Locate the cell with the specified text and output its [x, y] center coordinate. 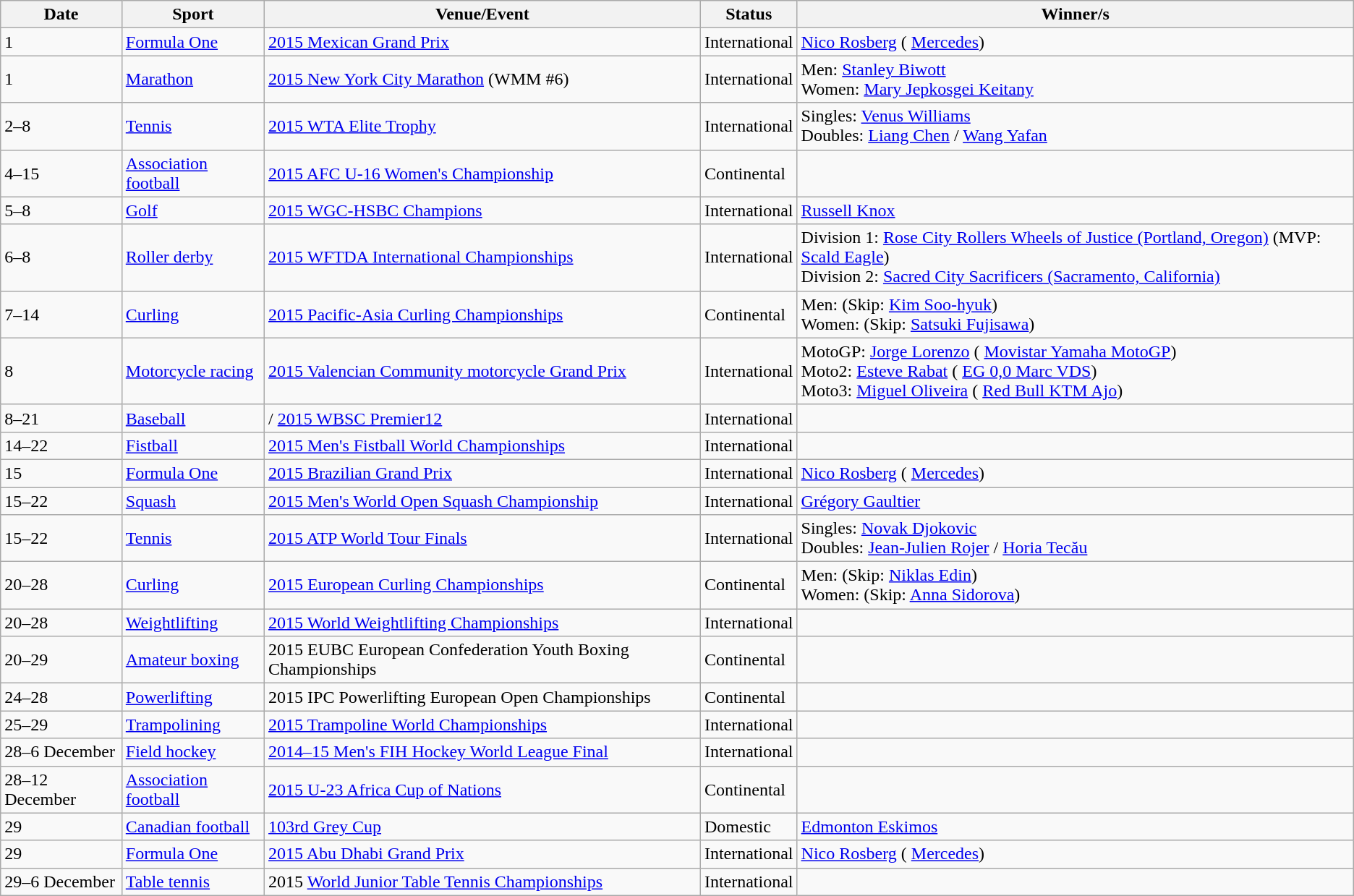
Amateur boxing [192, 660]
2015 Brazilian Grand Prix [483, 473]
2015 World Weightlifting Championships [483, 623]
Singles: Venus WilliamsDoubles: Liang Chen / Wang Yafan [1075, 126]
28–12 December [61, 790]
4–15 [61, 174]
Domestic [749, 827]
8 [61, 371]
7–14 [61, 314]
103rd Grey Cup [483, 827]
2014–15 Men's FIH Hockey World League Final [483, 752]
5–8 [61, 210]
2015 Abu Dhabi Grand Prix [483, 854]
Status [749, 14]
25–29 [61, 725]
2015 Valencian Community motorcycle Grand Prix [483, 371]
6–8 [61, 257]
2015 Mexican Grand Prix [483, 42]
Winner/s [1075, 14]
/ 2015 WBSC Premier12 [483, 418]
Weightlifting [192, 623]
2015 Men's World Open Squash Championship [483, 501]
2015 U-23 Africa Cup of Nations [483, 790]
Motorcycle racing [192, 371]
2–8 [61, 126]
Date [61, 14]
Marathon [192, 80]
2015 Pacific-Asia Curling Championships [483, 314]
2015 Men's Fistball World Championships [483, 445]
2015 Trampoline World Championships [483, 725]
14–22 [61, 445]
Division 1: Rose City Rollers Wheels of Justice (Portland, Oregon) (MVP: Scald Eagle) Division 2: Sacred City Sacrificers (Sacramento, California) [1075, 257]
Singles: Novak DjokovicDoubles: Jean-Julien Rojer / Horia Tecău [1075, 538]
Edmonton Eskimos [1075, 827]
2015 WTA Elite Trophy [483, 126]
24–28 [61, 697]
Powerlifting [192, 697]
Sport [192, 14]
2015 EUBC European Confederation Youth Boxing Championships [483, 660]
2015 WGC-HSBC Champions [483, 210]
Golf [192, 210]
Trampolining [192, 725]
2015 World Junior Table Tennis Championships [483, 882]
Roller derby [192, 257]
MotoGP: Jorge Lorenzo ( Movistar Yamaha MotoGP)Moto2: Esteve Rabat ( EG 0,0 Marc VDS)Moto3: Miguel Oliveira ( Red Bull KTM Ajo) [1075, 371]
2015 ATP World Tour Finals [483, 538]
Table tennis [192, 882]
Fistball [192, 445]
Venue/Event [483, 14]
Men: (Skip: Niklas Edin)Women: (Skip: Anna Sidorova) [1075, 586]
Grégory Gaultier [1075, 501]
28–6 December [61, 752]
2015 AFC U-16 Women's Championship [483, 174]
Squash [192, 501]
2015 New York City Marathon (WMM #6) [483, 80]
15 [61, 473]
2015 IPC Powerlifting European Open Championships [483, 697]
2015 WFTDA International Championships [483, 257]
8–21 [61, 418]
Baseball [192, 418]
20–29 [61, 660]
29–6 December [61, 882]
Men: (Skip: Kim Soo-hyuk)Women: (Skip: Satsuki Fujisawa) [1075, 314]
Russell Knox [1075, 210]
Canadian football [192, 827]
Men: Stanley BiwottWomen: Mary Jepkosgei Keitany [1075, 80]
Field hockey [192, 752]
2015 European Curling Championships [483, 586]
